Search for the cell housing the specified text and yield its (x, y) center coordinate. 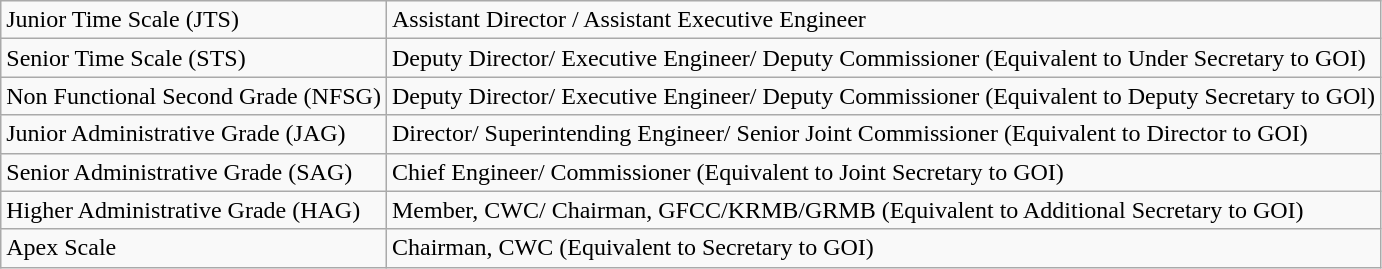
Junior Time Scale (JTS) (194, 20)
Apex Scale (194, 248)
Deputy Director/ Executive Engineer/ Deputy Commissioner (Equivalent to Under Secretary to GOI) (883, 58)
Non Functional Second Grade (NFSG) (194, 96)
Chairman, CWC (Equivalent to Secretary to GOI) (883, 248)
Higher Administrative Grade (HAG) (194, 210)
Assistant Director / Assistant Executive Engineer (883, 20)
Deputy Director/ Executive Engineer/ Deputy Commissioner (Equivalent to Deputy Secretary to GOl) (883, 96)
Chief Engineer/ Commissioner (Equivalent to Joint Secretary to GOI) (883, 172)
Senior Administrative Grade (SAG) (194, 172)
Member, CWC/ Chairman, GFCC/KRMB/GRMB (Equivalent to Additional Secretary to GOI) (883, 210)
Director/ Superintending Engineer/ Senior Joint Commissioner (Equivalent to Director to GOI) (883, 134)
Senior Time Scale (STS) (194, 58)
Junior Administrative Grade (JAG) (194, 134)
